Locate the cell with the specified text and output its [X, Y] center coordinate. 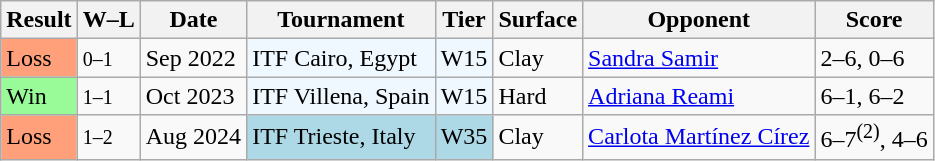
Sandra Samir [699, 58]
ITF Villena, Spain [342, 96]
Oct 2023 [193, 96]
Surface [538, 20]
ITF Cairo, Egypt [342, 58]
Date [193, 20]
Result [39, 20]
Tournament [342, 20]
Score [874, 20]
6–7(2), 4–6 [874, 138]
Aug 2024 [193, 138]
1–1 [108, 96]
Carlota Martínez Círez [699, 138]
Opponent [699, 20]
Sep 2022 [193, 58]
6–1, 6–2 [874, 96]
Adriana Reami [699, 96]
ITF Trieste, Italy [342, 138]
Win [39, 96]
Tier [464, 20]
0–1 [108, 58]
2–6, 0–6 [874, 58]
W–L [108, 20]
Hard [538, 96]
W35 [464, 138]
1–2 [108, 138]
